Find where the given text appears and provide that cell's center as (X, Y) coordinate. 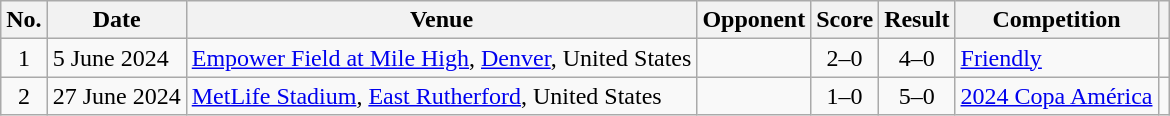
4–0 (917, 58)
Empower Field at Mile High, Denver, United States (442, 58)
2–0 (845, 58)
Opponent (754, 20)
1–0 (845, 96)
Venue (442, 20)
5 June 2024 (116, 58)
Result (917, 20)
Friendly (1056, 58)
5–0 (917, 96)
Score (845, 20)
1 (24, 58)
2 (24, 96)
Competition (1056, 20)
2024 Copa América (1056, 96)
Date (116, 20)
27 June 2024 (116, 96)
No. (24, 20)
MetLife Stadium, East Rutherford, United States (442, 96)
